Locate the cell with the specified text and output its (X, Y) center coordinate. 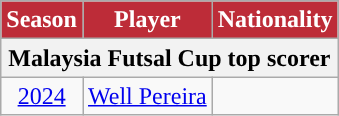
Player (147, 20)
Malaysia Futsal Cup top scorer (170, 58)
Nationality (275, 20)
Well Pereira (147, 96)
Season (42, 20)
2024 (42, 96)
